Search for the cell housing the specified text and yield its (X, Y) center coordinate. 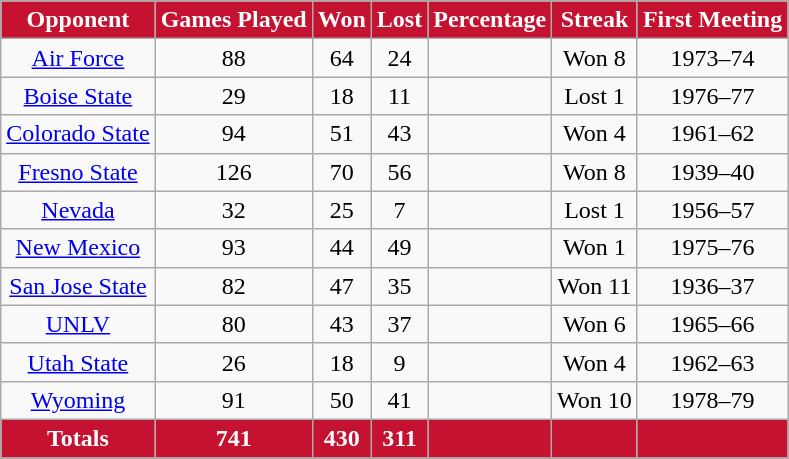
56 (399, 172)
91 (234, 400)
1936–37 (712, 286)
32 (234, 210)
37 (399, 324)
Lost (399, 20)
Won 1 (595, 248)
San Jose State (78, 286)
35 (399, 286)
82 (234, 286)
9 (399, 362)
Nevada (78, 210)
51 (342, 134)
1978–79 (712, 400)
25 (342, 210)
1976–77 (712, 96)
70 (342, 172)
Won 11 (595, 286)
47 (342, 286)
UNLV (78, 324)
Opponent (78, 20)
1939–40 (712, 172)
29 (234, 96)
93 (234, 248)
New Mexico (78, 248)
24 (399, 58)
1973–74 (712, 58)
Won 10 (595, 400)
Fresno State (78, 172)
Air Force (78, 58)
50 (342, 400)
1962–63 (712, 362)
1961–62 (712, 134)
741 (234, 438)
First Meeting (712, 20)
94 (234, 134)
Wyoming (78, 400)
1965–66 (712, 324)
Percentage (490, 20)
Colorado State (78, 134)
Won 6 (595, 324)
11 (399, 96)
26 (234, 362)
41 (399, 400)
126 (234, 172)
Won (342, 20)
Boise State (78, 96)
430 (342, 438)
7 (399, 210)
311 (399, 438)
Streak (595, 20)
49 (399, 248)
1975–76 (712, 248)
1956–57 (712, 210)
Games Played (234, 20)
44 (342, 248)
88 (234, 58)
Utah State (78, 362)
80 (234, 324)
64 (342, 58)
Totals (78, 438)
